Return the (x, y) coordinate for the center point of the cell that contains the specified text.  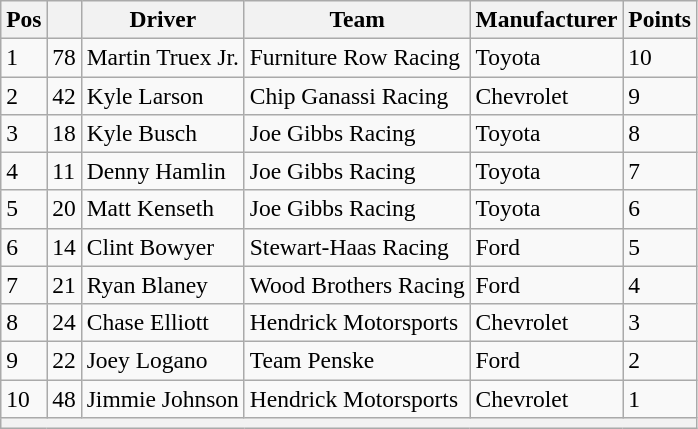
Joey Logano (162, 360)
48 (64, 398)
Driver (162, 19)
24 (64, 322)
Team (357, 19)
Chip Ganassi Racing (357, 95)
18 (64, 133)
Stewart-Haas Racing (357, 247)
20 (64, 209)
Denny Hamlin (162, 171)
11 (64, 171)
Ryan Blaney (162, 285)
Manufacturer (546, 19)
Matt Kenseth (162, 209)
Points (660, 19)
14 (64, 247)
Kyle Busch (162, 133)
Team Penske (357, 360)
42 (64, 95)
22 (64, 360)
Chase Elliott (162, 322)
21 (64, 285)
Kyle Larson (162, 95)
Martin Truex Jr. (162, 57)
Wood Brothers Racing (357, 285)
Furniture Row Racing (357, 57)
Clint Bowyer (162, 247)
Pos (24, 19)
78 (64, 57)
Jimmie Johnson (162, 398)
